Capture the cell that displays the provided text and extract its [X, Y] central coordinate. 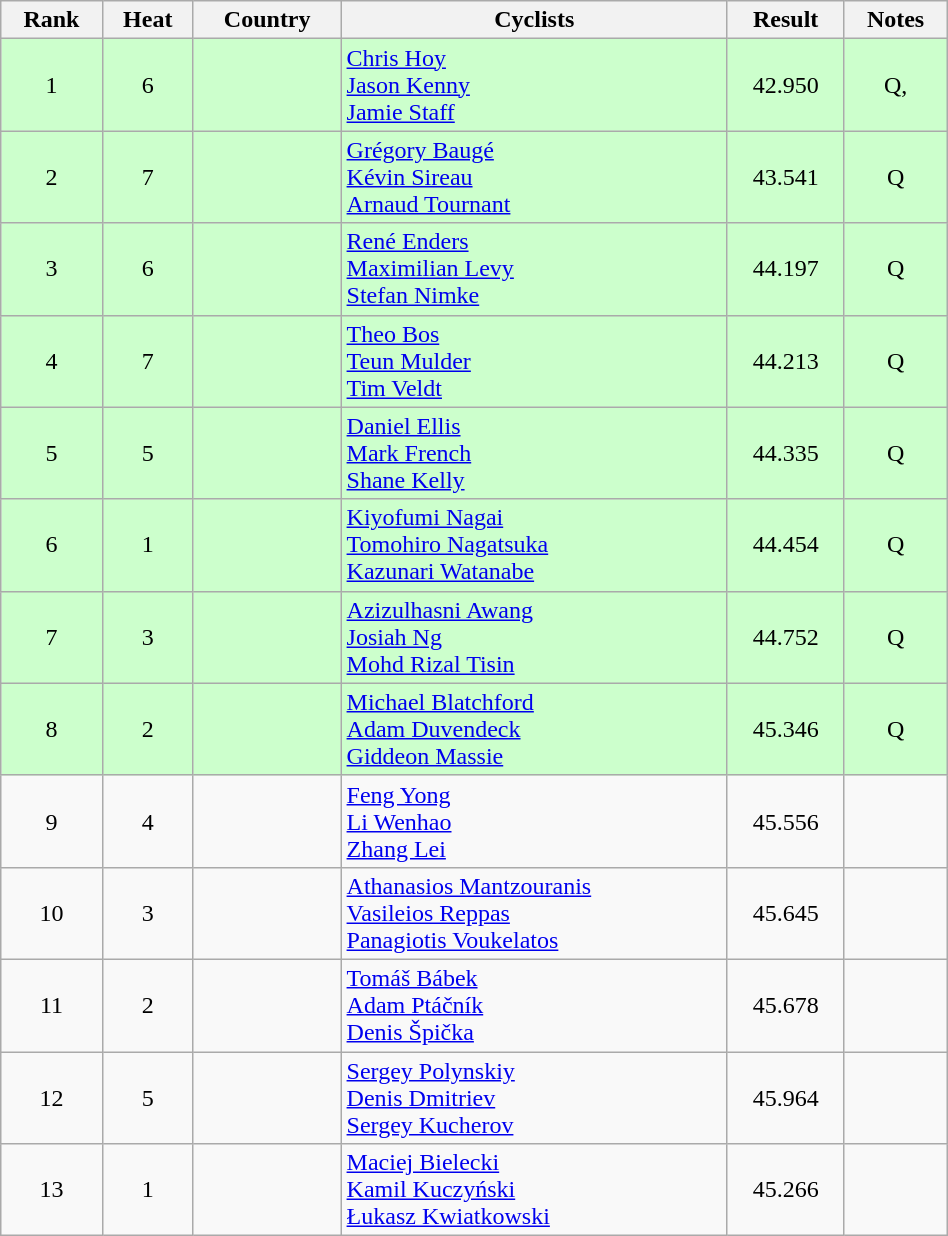
45.678 [785, 1005]
Notes [896, 20]
8 [52, 729]
Kiyofumi NagaiTomohiro NagatsukaKazunari Watanabe [534, 545]
Michael BlatchfordAdam DuvendeckGiddeon Massie [534, 729]
Maciej BieleckiKamil KuczyńskiŁukasz Kwiatkowski [534, 1190]
13 [52, 1190]
45.266 [785, 1190]
Sergey PolynskiyDenis DmitrievSergey Kucherov [534, 1098]
Grégory BaugéKévin SireauArnaud Tournant [534, 177]
44.454 [785, 545]
42.950 [785, 85]
11 [52, 1005]
12 [52, 1098]
Heat [148, 20]
44.213 [785, 361]
45.346 [785, 729]
Tomáš BábekAdam PtáčníkDenis Špička [534, 1005]
Rank [52, 20]
Result [785, 20]
45.964 [785, 1098]
René EndersMaximilian LevyStefan Nimke [534, 269]
Athanasios MantzouranisVasileios ReppasPanagiotis Voukelatos [534, 913]
Azizulhasni AwangJosiah NgMohd Rizal Tisin [534, 637]
10 [52, 913]
44.335 [785, 453]
Daniel EllisMark FrenchShane Kelly [534, 453]
Q, [896, 85]
Chris HoyJason KennyJamie Staff [534, 85]
Cyclists [534, 20]
Feng YongLi WenhaoZhang Lei [534, 821]
Country [267, 20]
9 [52, 821]
45.556 [785, 821]
Theo BosTeun MulderTim Veldt [534, 361]
44.197 [785, 269]
44.752 [785, 637]
45.645 [785, 913]
43.541 [785, 177]
